Locate the cell with the specified text and output its [x, y] center coordinate. 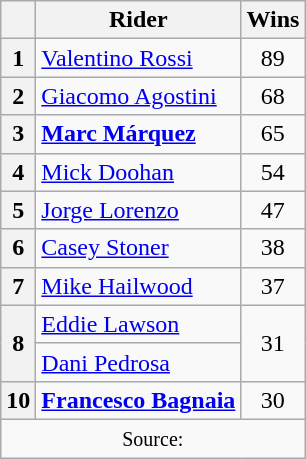
Mike Hailwood [138, 286]
31 [273, 343]
Francesco Bagnaia [138, 400]
1 [18, 58]
5 [18, 210]
30 [273, 400]
6 [18, 248]
Casey Stoner [138, 248]
Dani Pedrosa [138, 362]
89 [273, 58]
3 [18, 134]
Jorge Lorenzo [138, 210]
65 [273, 134]
10 [18, 400]
Source: [153, 438]
Marc Márquez [138, 134]
Valentino Rossi [138, 58]
2 [18, 96]
8 [18, 343]
4 [18, 172]
Wins [273, 20]
Rider [138, 20]
47 [273, 210]
38 [273, 248]
54 [273, 172]
37 [273, 286]
Mick Doohan [138, 172]
68 [273, 96]
Giacomo Agostini [138, 96]
7 [18, 286]
Eddie Lawson [138, 324]
